Pinpoint the cell where the given text exists, returning its (X, Y) midpoint coordinate. 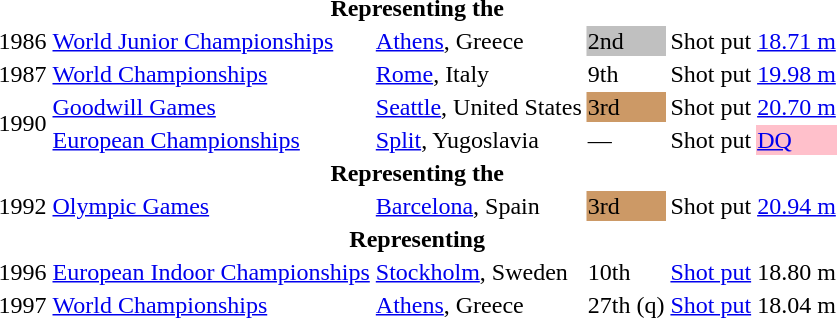
Athens, Greece (478, 41)
European Indoor Championships (211, 272)
World Championships (211, 74)
9th (626, 74)
2nd (626, 41)
Olympic Games (211, 206)
Stockholm, Sweden (478, 272)
Barcelona, Spain (478, 206)
Goodwill Games (211, 107)
— (626, 140)
World Junior Championships (211, 41)
Rome, Italy (478, 74)
Seattle, United States (478, 107)
Split, Yugoslavia (478, 140)
European Championships (211, 140)
10th (626, 272)
